Find where the given text appears and provide that cell's center as (x, y) coordinate. 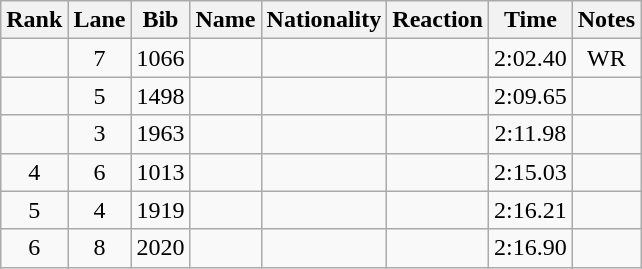
Name (226, 20)
1013 (160, 172)
Reaction (438, 20)
2020 (160, 248)
2:11.98 (530, 134)
Lane (100, 20)
7 (100, 58)
2:16.90 (530, 248)
8 (100, 248)
1498 (160, 96)
WR (606, 58)
2:15.03 (530, 172)
2:02.40 (530, 58)
Bib (160, 20)
2:09.65 (530, 96)
2:16.21 (530, 210)
1963 (160, 134)
1919 (160, 210)
Notes (606, 20)
Nationality (324, 20)
Rank (34, 20)
1066 (160, 58)
3 (100, 134)
Time (530, 20)
